Return the (x, y) coordinate for the center point of the cell that contains the specified text.  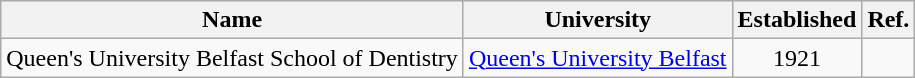
Name (232, 20)
1921 (797, 58)
University (598, 20)
Ref. (888, 20)
Queen's University Belfast School of Dentistry (232, 58)
Queen's University Belfast (598, 58)
Established (797, 20)
